Find where the given text appears and provide that cell's center as [X, Y] coordinate. 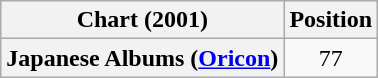
77 [331, 58]
Chart (2001) [142, 20]
Japanese Albums (Oricon) [142, 58]
Position [331, 20]
